Return [x, y] of the center of cell containing provided text 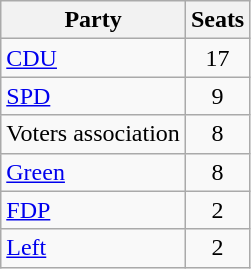
Left [94, 248]
Seats [217, 20]
CDU [94, 58]
Party [94, 20]
9 [217, 96]
SPD [94, 96]
Voters association [94, 134]
17 [217, 58]
Green [94, 172]
FDP [94, 210]
